Output the (x, y) coordinate of the center of the cell containing the given text.  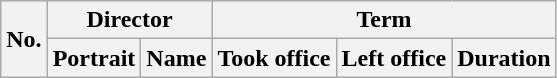
No. (24, 39)
Duration (504, 58)
Term (384, 20)
Name (176, 58)
Took office (274, 58)
Left office (394, 58)
Portrait (94, 58)
Director (130, 20)
